From the cell containing the given text, extract its center point as [x, y] coordinate. 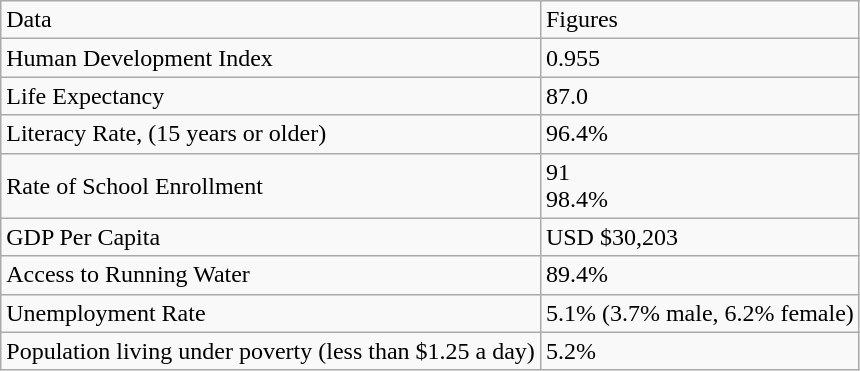
96.4% [700, 134]
GDP Per Capita [271, 237]
89.4% [700, 275]
5.1% (3.7% male, 6.2% female) [700, 313]
5.2% [700, 351]
Rate of School Enrollment [271, 186]
9198.4% [700, 186]
Human Development Index [271, 58]
Life Expectancy [271, 96]
USD $30,203 [700, 237]
Population living under poverty (less than $1.25 a day) [271, 351]
87.0 [700, 96]
Figures [700, 20]
0.955 [700, 58]
Unemployment Rate [271, 313]
Literacy Rate, (15 years or older) [271, 134]
Access to Running Water [271, 275]
Data [271, 20]
